For the text-containing cell, return its midpoint in (x, y) coordinate format. 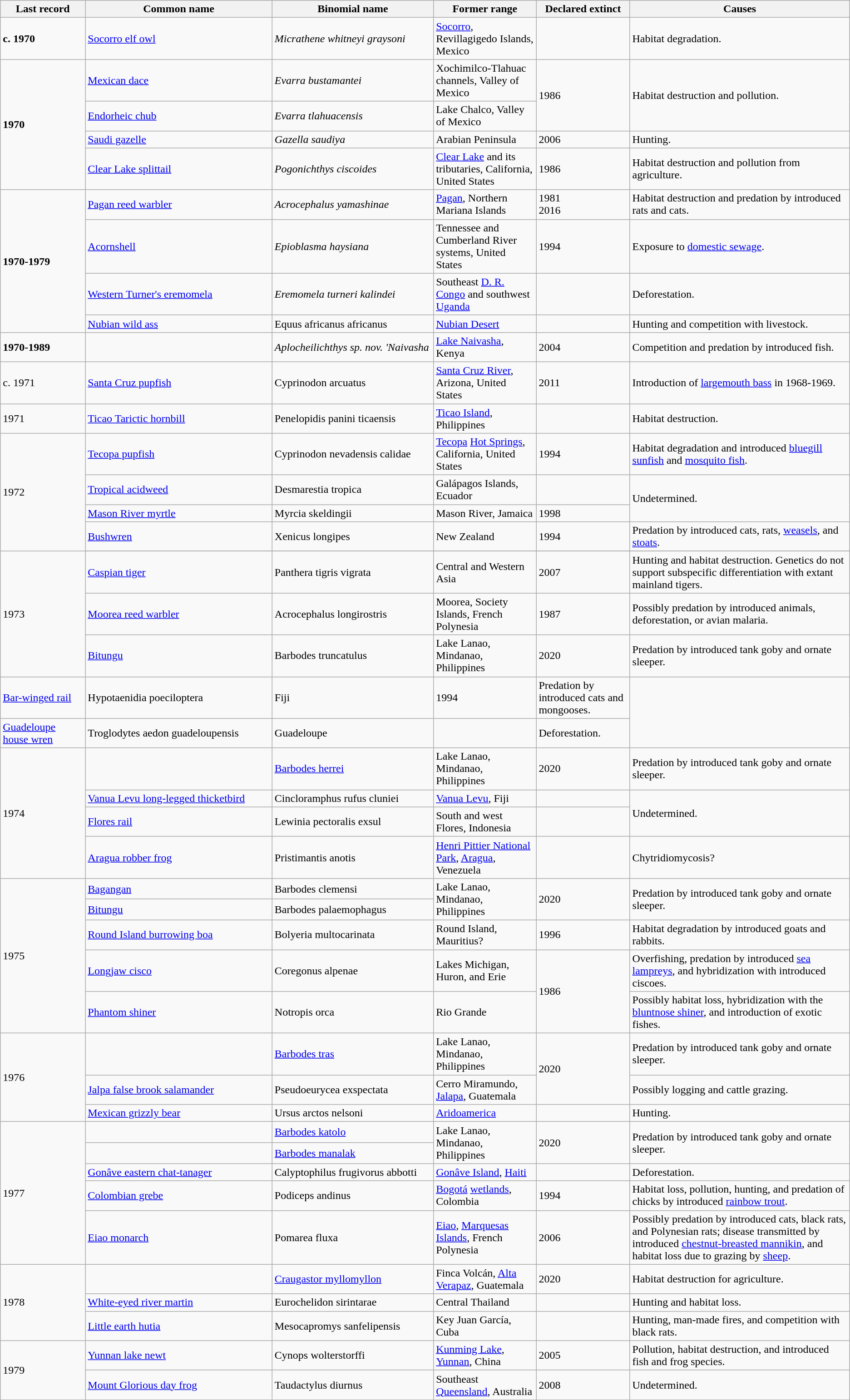
Evarra tlahuacensis (352, 116)
Cerro Miramundo, Jalapa, Guatemala (485, 1090)
1998 (583, 513)
Hypotaenidia poeciloptera (179, 698)
Lewinia pectoralis exsul (352, 821)
Finca Volcán, Alta Verapaz, Guatemala (485, 1279)
Moorea, Society Islands, French Polynesia (485, 614)
Craugastor myllomyllon (352, 1279)
Troglodytes aedon guadeloupensis (179, 733)
Declared extinct (583, 9)
Xenicus longipes (352, 536)
Equus africanus africanus (352, 324)
2005 (583, 1355)
Round Island, Mauritius? (485, 935)
Gazella saudiya (352, 139)
Lakes Michigan, Huron, and Erie (485, 970)
Round Island burrowing boa (179, 935)
Acornshell (179, 246)
Mason River, Jamaica (485, 513)
Barbodes tras (352, 1054)
Desmarestia tropica (352, 490)
Longjaw cisco (179, 970)
1972 (43, 492)
Barbodes palaemophagus (352, 909)
Bogotá wetlands, Colombia (485, 1195)
Southeast Queensland, Australia (485, 1385)
Vanua Levu, Fiji (485, 798)
Predation by introduced cats, rats, weasels, and stoats. (740, 536)
Nubian wild ass (179, 324)
Ursus arctos nelsoni (352, 1113)
Habitat degradation. (740, 39)
Socorro elf owl (179, 39)
Tecopa pupfish (179, 454)
Aplocheilichthys sp. nov. 'Naivasha (352, 347)
Moorea reed warbler (179, 614)
Epioblasma haysiana (352, 246)
Central Thailand (485, 1302)
Caspian tiger (179, 572)
Lake Chalco, Valley of Mexico (485, 116)
Vanua Levu long-legged thicketbird (179, 798)
Common name (179, 9)
Last record (43, 9)
Calyptophilus frugivorus abbotti (352, 1172)
Exposure to domestic sewage. (740, 246)
Pogonichthys ciscoides (352, 169)
South and west Flores, Indonesia (485, 821)
Mexican grizzly bear (179, 1113)
Pollution, habitat destruction, and introduced fish and frog species. (740, 1355)
1970-1989 (43, 347)
Taudactylus diurnus (352, 1385)
Eurochelidon sirintarae (352, 1302)
1975 (43, 956)
Habitat destruction. (740, 418)
Causes (740, 9)
19812016 (583, 204)
Ticao Tarictic hornbill (179, 418)
Habitat loss, pollution, hunting, and predation of chicks by introduced rainbow trout. (740, 1195)
Eiao, Marquesas Islands, French Polynesia (485, 1237)
1979 (43, 1370)
Phantom shiner (179, 1012)
Overfishing, predation by introduced sea lampreys, and hybridization with introduced ciscoes. (740, 970)
Habitat destruction and pollution from agriculture. (740, 169)
c. 1971 (43, 383)
Colombian grebe (179, 1195)
Santa Cruz River, Arizona, United States (485, 383)
Habitat destruction and pollution. (740, 95)
Santa Cruz pupfish (179, 383)
White-eyed river martin (179, 1302)
Xochimilco-Tlahuac channels, Valley of Mexico (485, 80)
1971 (43, 418)
Flores rail (179, 821)
Bagangan (179, 889)
Chytridiomycosis? (740, 857)
Bar-winged rail (43, 698)
Southeast D. R. Congo and southwest Uganda (485, 294)
Mesocapromys sanfelipensis (352, 1326)
Tropical acidweed (179, 490)
Arabian Peninsula (485, 139)
Eiao monarch (179, 1237)
Eremomela turneri kalindei (352, 294)
Cyprinodon nevadensis calidae (352, 454)
Rio Grande (485, 1012)
Notropis orca (352, 1012)
Mexican dace (179, 80)
Ticao Island, Philippines (485, 418)
Cyprinodon arcuatus (352, 383)
Cynops wolterstorffi (352, 1355)
1973 (43, 614)
2011 (583, 383)
1977 (43, 1193)
Former range (485, 9)
Henri Pittier National Park, Aragua, Venezuela (485, 857)
1976 (43, 1077)
2004 (583, 347)
Kunming Lake, Yunnan, China (485, 1355)
Pagan, Northern Mariana Islands (485, 204)
Acrocephalus longirostris (352, 614)
Gonâve eastern chat-tanager (179, 1172)
Gonâve Island, Haiti (485, 1172)
Cincloramphus rufus cluniei (352, 798)
1970-1979 (43, 261)
Barbodes katolo (352, 1132)
Habitat degradation and introduced bluegill sunfish and mosquito fish. (740, 454)
Coregonus alpenae (352, 970)
Bolyeria multocarinata (352, 935)
Possibly predation by introduced animals, deforestation, or avian malaria. (740, 614)
Myrcia skeldingii (352, 513)
Micrathene whitneyi graysoni (352, 39)
Endorheic chub (179, 116)
Pagan reed warbler (179, 204)
New Zealand (485, 536)
Pristimantis anotis (352, 857)
Competition and predation by introduced fish. (740, 347)
Barbodes clemensi (352, 889)
Tecopa Hot Springs, California, United States (485, 454)
Panthera tigris vigrata (352, 572)
Central and Western Asia (485, 572)
Habitat destruction and predation by introduced rats and cats. (740, 204)
1987 (583, 614)
Key Juan García, Cuba (485, 1326)
Habitat destruction for agriculture. (740, 1279)
Aridoamerica (485, 1113)
Hunting and habitat destruction. Genetics do not support subspecific differentiation with extant mainland tigers. (740, 572)
1970 (43, 124)
Predation by introduced cats and mongooses. (583, 698)
Little earth hutia (179, 1326)
Saudi gazelle (179, 139)
Penelopidis panini ticaensis (352, 418)
Tennessee and Cumberland River systems, United States (485, 246)
Bushwren (179, 536)
Jalpa false brook salamander (179, 1090)
Introduction of largemouth bass in 1968-1969. (740, 383)
Possibly habitat loss, hybridization with the bluntnose shiner, and introduction of exotic fishes. (740, 1012)
Mount Glorious day frog (179, 1385)
Binomial name (352, 9)
Mason River myrtle (179, 513)
Western Turner's eremomela (179, 294)
Habitat degradation by introduced goats and rabbits. (740, 935)
Lake Naivasha, Kenya (485, 347)
Barbodes manalak (352, 1153)
Guadeloupe (352, 733)
Possibly logging and cattle grazing. (740, 1090)
Pseudoeurycea exspectata (352, 1090)
1978 (43, 1302)
Clear Lake and its tributaries, California, United States (485, 169)
Yunnan lake newt (179, 1355)
Podiceps andinus (352, 1195)
Barbodes truncatulus (352, 656)
Aragua robber frog (179, 857)
2008 (583, 1385)
Hunting and competition with livestock. (740, 324)
Barbodes herrei (352, 769)
Socorro, Revillagigedo Islands, Mexico (485, 39)
Hunting and habitat loss. (740, 1302)
Acrocephalus yamashinae (352, 204)
Clear Lake splittail (179, 169)
1974 (43, 813)
Nubian Desert (485, 324)
Evarra bustamantei (352, 80)
Hunting, man-made fires, and competition with black rats. (740, 1326)
2007 (583, 572)
Guadeloupe house wren (43, 733)
Galápagos Islands, Ecuador (485, 490)
Pomarea fluxa (352, 1237)
c. 1970 (43, 39)
Fiji (352, 698)
1996 (583, 935)
